Pinpoint the cell where the given text exists, returning its [X, Y] midpoint coordinate. 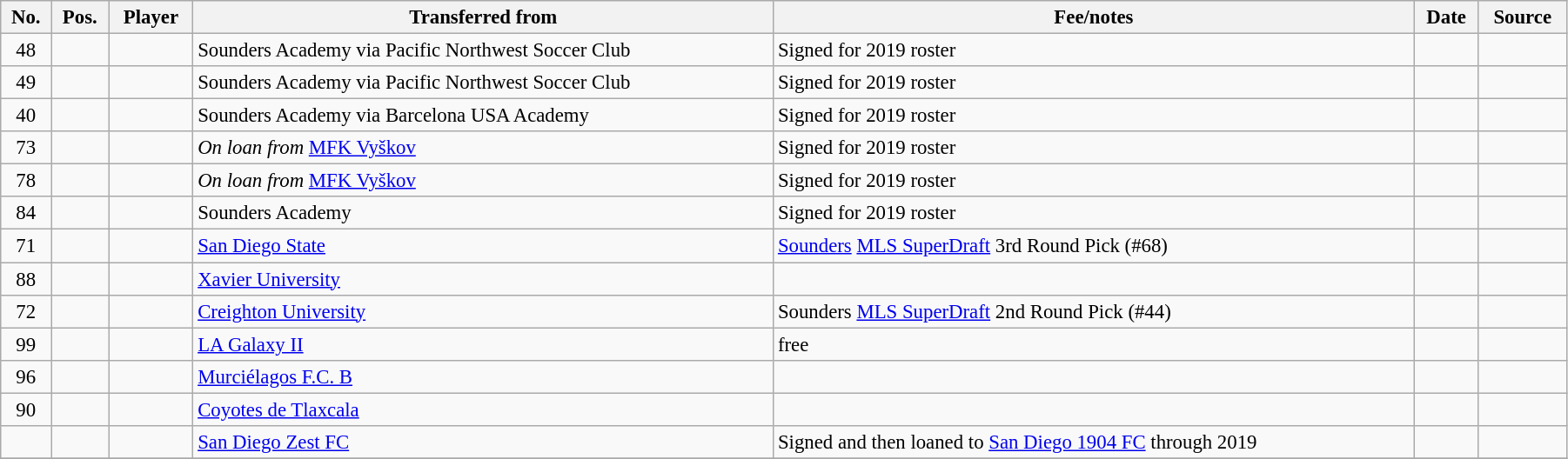
72 [26, 311]
Transferred from [484, 17]
Source [1523, 17]
Fee/notes [1095, 17]
71 [26, 246]
free [1095, 344]
Sounders MLS SuperDraft 2nd Round Pick (#44) [1095, 311]
40 [26, 116]
Creighton University [484, 311]
78 [26, 181]
Sounders Academy [484, 213]
90 [26, 409]
Player [151, 17]
88 [26, 279]
Pos. [80, 17]
Date [1446, 17]
LA Galaxy II [484, 344]
49 [26, 83]
73 [26, 148]
Sounders MLS SuperDraft 3rd Round Pick (#68) [1095, 246]
San Diego Zest FC [484, 442]
84 [26, 213]
Coyotes de Tlaxcala [484, 409]
Murciélagos F.C. B [484, 376]
San Diego State [484, 246]
99 [26, 344]
48 [26, 50]
Xavier University [484, 279]
Signed and then loaned to San Diego 1904 FC through 2019 [1095, 442]
96 [26, 376]
Sounders Academy via Barcelona USA Academy [484, 116]
No. [26, 17]
